Return [X, Y] of the center of cell containing provided text 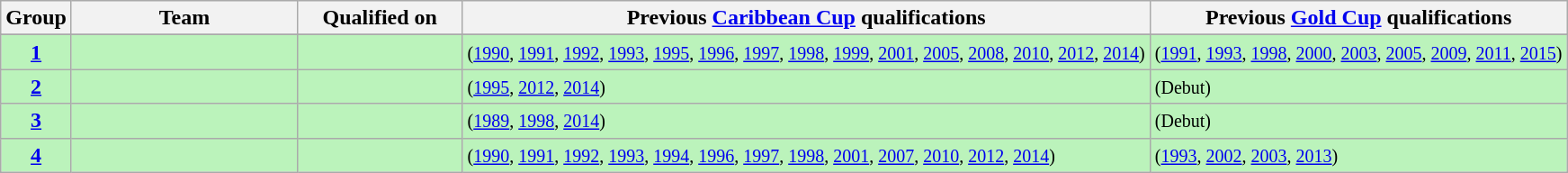
1 [36, 52]
Previous Gold Cup qualifications [1358, 18]
(1990, 1991, 1992, 1993, 1995, 1996, 1997, 1998, 1999, 2001, 2005, 2008, 2010, 2012, 2014) [806, 52]
(1989, 1998, 2014) [806, 121]
Group [36, 18]
3 [36, 121]
2 [36, 86]
Previous Caribbean Cup qualifications [806, 18]
Team [184, 18]
(1995, 2012, 2014) [806, 86]
Qualified on [380, 18]
4 [36, 155]
(1993, 2002, 2003, 2013) [1358, 155]
(1990, 1991, 1992, 1993, 1994, 1996, 1997, 1998, 2001, 2007, 2010, 2012, 2014) [806, 155]
(1991, 1993, 1998, 2000, 2003, 2005, 2009, 2011, 2015) [1358, 52]
